Provide the [X, Y] coordinate of the cell's center where the given text is located.  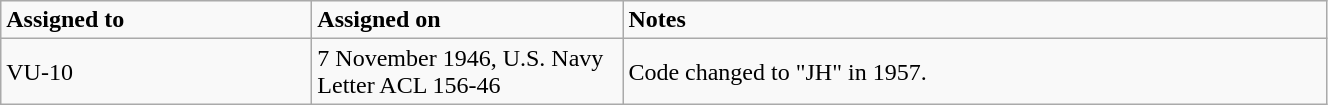
7 November 1946, U.S. Navy Letter ACL 156-46 [468, 72]
Assigned on [468, 20]
VU-10 [156, 72]
Notes [975, 20]
Code changed to "JH" in 1957. [975, 72]
Assigned to [156, 20]
